Extract the [x, y] coordinate from the center of the cell holding the provided text.  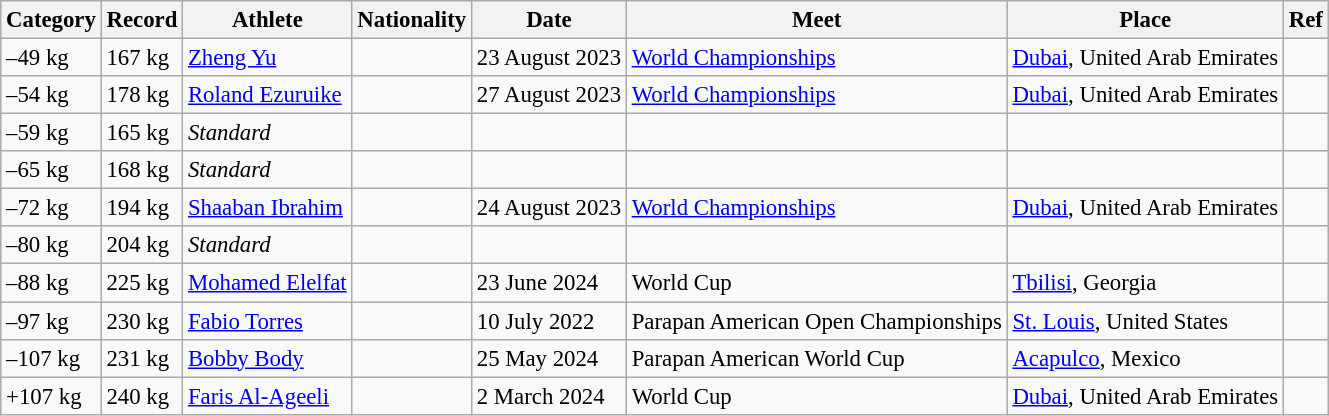
10 July 2022 [548, 321]
Roland Ezuruike [268, 95]
23 August 2023 [548, 58]
240 kg [142, 396]
–49 kg [51, 58]
168 kg [142, 170]
Place [1145, 20]
Parapan American World Cup [816, 358]
Record [142, 20]
25 May 2024 [548, 358]
194 kg [142, 208]
24 August 2023 [548, 208]
–97 kg [51, 321]
225 kg [142, 283]
–80 kg [51, 245]
Athlete [268, 20]
Fabio Torres [268, 321]
Faris Al-Ageeli [268, 396]
Shaaban Ibrahim [268, 208]
–54 kg [51, 95]
230 kg [142, 321]
2 March 2024 [548, 396]
Category [51, 20]
St. Louis, United States [1145, 321]
–65 kg [51, 170]
Date [548, 20]
Parapan American Open Championships [816, 321]
–72 kg [51, 208]
–59 kg [51, 133]
165 kg [142, 133]
Meet [816, 20]
204 kg [142, 245]
Acapulco, Mexico [1145, 358]
23 June 2024 [548, 283]
–88 kg [51, 283]
231 kg [142, 358]
Tbilisi, Georgia [1145, 283]
Ref [1306, 20]
178 kg [142, 95]
–107 kg [51, 358]
+107 kg [51, 396]
Zheng Yu [268, 58]
Bobby Body [268, 358]
27 August 2023 [548, 95]
Mohamed Elelfat [268, 283]
167 kg [142, 58]
Nationality [412, 20]
